Capture the cell that displays the provided text and extract its (x, y) central coordinate. 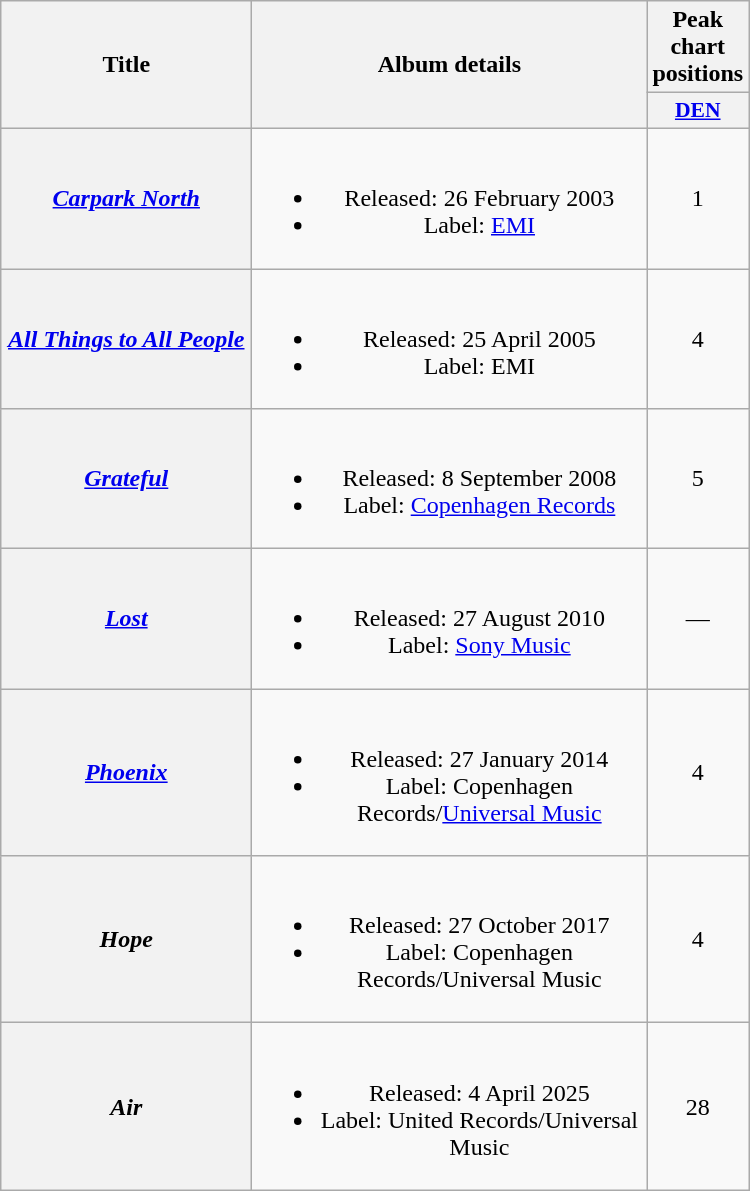
Released: 27 August 2010Label: Sony Music (450, 619)
Phoenix (126, 772)
Released: 25 April 2005Label: EMI (450, 338)
Peak chart positions (698, 47)
— (698, 619)
Lost (126, 619)
Released: 26 February 2003Label: EMI (450, 198)
Grateful (126, 479)
Hope (126, 940)
Released: 27 January 2014Label: Copenhagen Records/Universal Music (450, 772)
1 (698, 198)
28 (698, 1106)
Released: 8 September 2008Label: Copenhagen Records (450, 479)
DEN (698, 111)
5 (698, 479)
Released: 4 April 2025Label: United Records/Universal Music (450, 1106)
Carpark North (126, 198)
Air (126, 1106)
Released: 27 October 2017Label: Copenhagen Records/Universal Music (450, 940)
Album details (450, 65)
Title (126, 65)
All Things to All People (126, 338)
